Identify which cell holds the provided text, then report its [x, y] central coordinate. 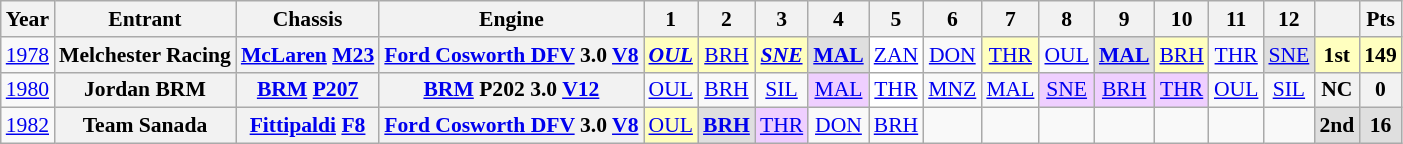
1982 [28, 126]
Pts [1380, 19]
9 [1124, 19]
149 [1380, 55]
5 [896, 19]
BRM P202 3.0 V12 [511, 90]
6 [952, 19]
8 [1066, 19]
Team Sanada [145, 126]
2nd [1336, 126]
1980 [28, 90]
2 [726, 19]
1978 [28, 55]
7 [1010, 19]
1 [671, 19]
BRM P207 [308, 90]
10 [1182, 19]
1st [1336, 55]
McLaren M23 [308, 55]
Year [28, 19]
16 [1380, 126]
3 [782, 19]
0 [1380, 90]
Engine [511, 19]
Entrant [145, 19]
12 [1288, 19]
Jordan BRM [145, 90]
Chassis [308, 19]
11 [1236, 19]
MNZ [952, 90]
4 [838, 19]
Melchester Racing [145, 55]
ZAN [896, 55]
Fittipaldi F8 [308, 126]
NC [1336, 90]
